Return [x, y] of the center of cell containing provided text 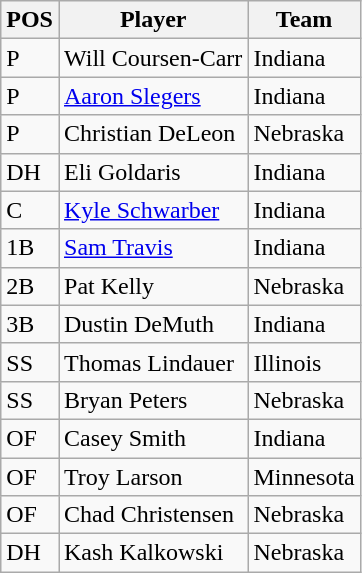
Kash Kalkowski [152, 553]
Bryan Peters [152, 400]
Illinois [304, 362]
Chad Christensen [152, 515]
POS [30, 20]
Troy Larson [152, 477]
Sam Travis [152, 248]
Christian DeLeon [152, 134]
1B [30, 248]
Will Coursen-Carr [152, 58]
3B [30, 324]
Player [152, 20]
Thomas Lindauer [152, 362]
Team [304, 20]
C [30, 210]
Eli Goldaris [152, 172]
Pat Kelly [152, 286]
Casey Smith [152, 438]
Minnesota [304, 477]
Aaron Slegers [152, 96]
Kyle Schwarber [152, 210]
Dustin DeMuth [152, 324]
2B [30, 286]
